Provide the (X, Y) coordinate of the cell's center where the given text is located.  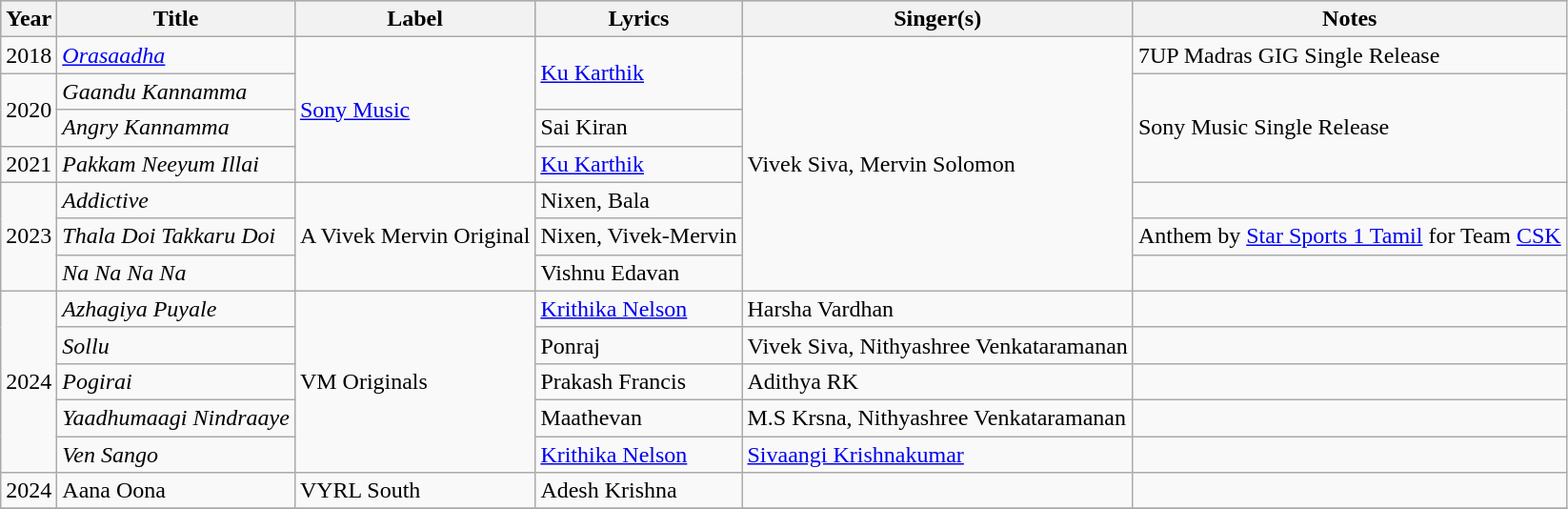
Vivek Siva, Mervin Solomon (937, 164)
2023 (29, 236)
Lyrics (638, 19)
Ven Sango (176, 455)
Ponraj (638, 345)
Maathevan (638, 417)
Pogirai (176, 381)
Thala Doi Takkaru Doi (176, 236)
Harsha Vardhan (937, 309)
Label (414, 19)
Title (176, 19)
7UP Madras GIG Single Release (1349, 55)
Orasaadha (176, 55)
VYRL South (414, 491)
Nixen, Vivek-Mervin (638, 236)
Prakash Francis (638, 381)
Notes (1349, 19)
Sivaangi Krishnakumar (937, 455)
Yaadhumaagi Nindraaye (176, 417)
2018 (29, 55)
M.S Krsna, Nithyashree Venkataramanan (937, 417)
Sai Kiran (638, 128)
Adesh Krishna (638, 491)
Vivek Siva, Nithyashree Venkataramanan (937, 345)
Addictive (176, 200)
Gaandu Kannamma (176, 92)
Year (29, 19)
Sony Music (414, 110)
Vishnu Edavan (638, 273)
A Vivek Mervin Original (414, 236)
Singer(s) (937, 19)
Aana Oona (176, 491)
Azhagiya Puyale (176, 309)
Adithya RK (937, 381)
Sony Music Single Release (1349, 128)
Na Na Na Na (176, 273)
Angry Kannamma (176, 128)
Nixen, Bala (638, 200)
Sollu (176, 345)
2020 (29, 110)
Anthem by Star Sports 1 Tamil for Team CSK (1349, 236)
Pakkam Neeyum Illai (176, 164)
VM Originals (414, 381)
2021 (29, 164)
